Search for the cell housing the specified text and yield its [X, Y] center coordinate. 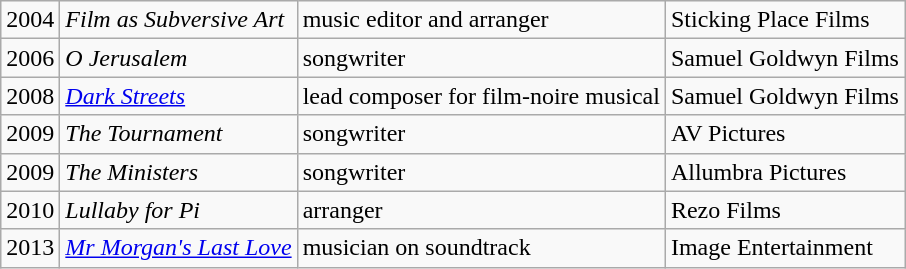
2006 [30, 58]
Rezo Films [784, 210]
lead composer for film-noire musical [481, 96]
The Tournament [178, 134]
arranger [481, 210]
music editor and arranger [481, 20]
Allumbra Pictures [784, 172]
Film as Subversive Art [178, 20]
The Ministers [178, 172]
Dark Streets [178, 96]
Sticking Place Films [784, 20]
2004 [30, 20]
O Jerusalem [178, 58]
Lullaby for Pi [178, 210]
Image Entertainment [784, 248]
Mr Morgan's Last Love [178, 248]
2010 [30, 210]
musician on soundtrack [481, 248]
AV Pictures [784, 134]
2008 [30, 96]
2013 [30, 248]
